Capture the cell that displays the provided text and extract its [x, y] central coordinate. 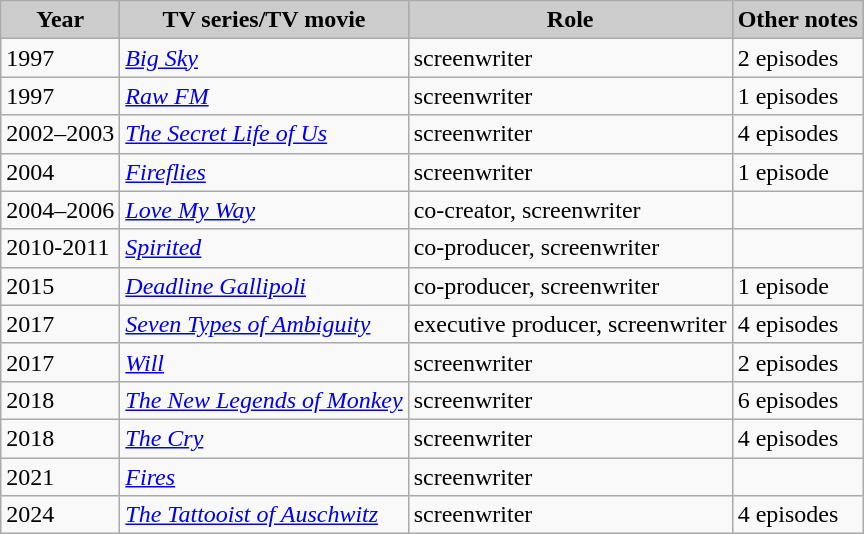
Deadline Gallipoli [264, 286]
2004 [60, 172]
2021 [60, 477]
Year [60, 20]
Other notes [798, 20]
The Cry [264, 438]
TV series/TV movie [264, 20]
The Tattooist of Auschwitz [264, 515]
The New Legends of Monkey [264, 400]
The Secret Life of Us [264, 134]
executive producer, screenwriter [570, 324]
Love My Way [264, 210]
Raw FM [264, 96]
Big Sky [264, 58]
Will [264, 362]
2010-2011 [60, 248]
2015 [60, 286]
Seven Types of Ambiguity [264, 324]
6 episodes [798, 400]
co-creator, screenwriter [570, 210]
2024 [60, 515]
Spirited [264, 248]
2004–2006 [60, 210]
1 episodes [798, 96]
Fireflies [264, 172]
Fires [264, 477]
Role [570, 20]
2002–2003 [60, 134]
